Find where the given text appears and provide that cell's center as (X, Y) coordinate. 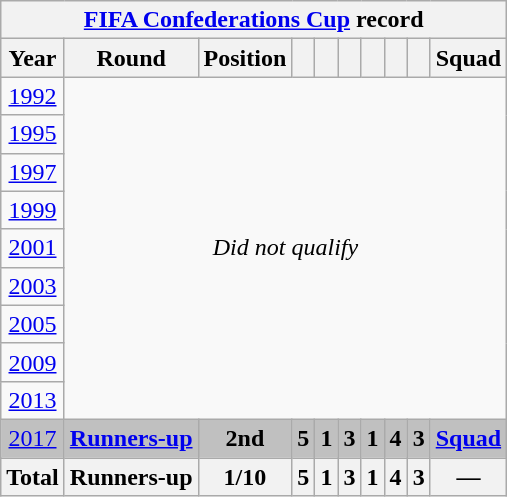
— (468, 477)
1992 (33, 96)
Position (245, 58)
2001 (33, 248)
2nd (245, 438)
2017 (33, 438)
Total (33, 477)
FIFA Confederations Cup record (254, 20)
Did not qualify (285, 248)
1/10 (245, 477)
2009 (33, 362)
2013 (33, 400)
1997 (33, 172)
Year (33, 58)
1995 (33, 134)
2003 (33, 286)
1999 (33, 210)
2005 (33, 324)
Round (131, 58)
